Locate the cell with the specified text and output its [X, Y] center coordinate. 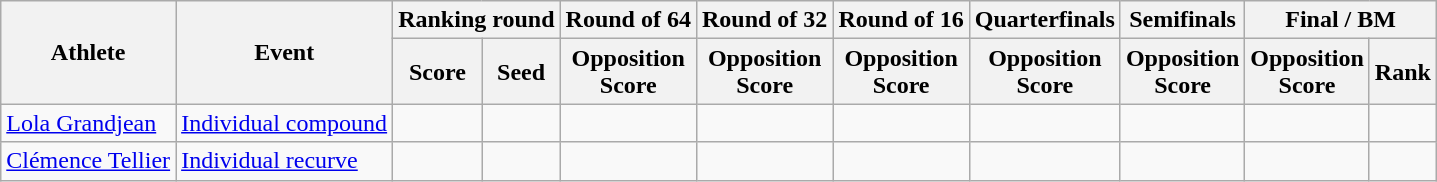
Final / BM [1341, 20]
Score [438, 72]
Athlete [88, 52]
Ranking round [476, 20]
Clémence Tellier [88, 161]
Quarterfinals [1044, 20]
Round of 32 [764, 20]
Lola Grandjean [88, 123]
Rank [1402, 72]
Semifinals [1182, 20]
Individual compound [284, 123]
Round of 64 [628, 20]
Round of 16 [901, 20]
Event [284, 52]
Seed [521, 72]
Individual recurve [284, 161]
